Return (X, Y) of the center of cell containing provided text 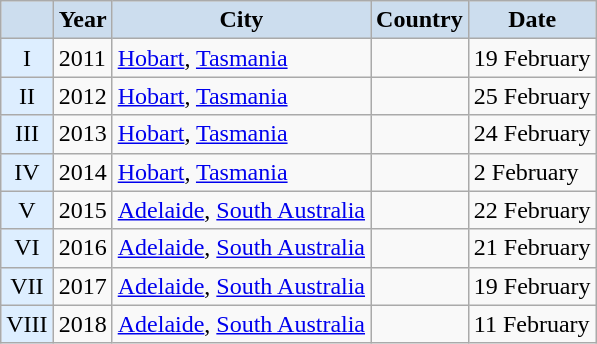
2011 (82, 58)
2017 (82, 286)
IV (27, 172)
City (241, 20)
21 February (532, 248)
2012 (82, 96)
2013 (82, 134)
2016 (82, 248)
2015 (82, 210)
2 February (532, 172)
Date (532, 20)
25 February (532, 96)
Year (82, 20)
24 February (532, 134)
VIII (27, 324)
I (27, 58)
VI (27, 248)
22 February (532, 210)
III (27, 134)
VII (27, 286)
V (27, 210)
11 February (532, 324)
II (27, 96)
Country (420, 20)
2014 (82, 172)
2018 (82, 324)
